Locate the cell with the specified text and output its [X, Y] center coordinate. 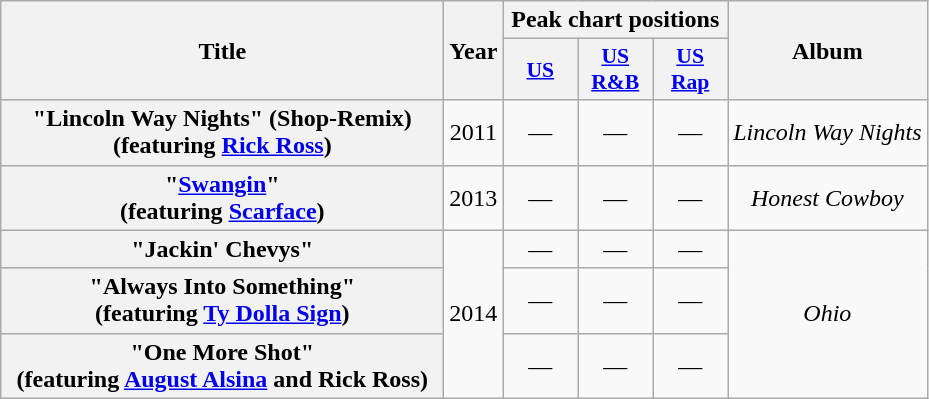
2014 [474, 314]
Honest Cowboy [828, 198]
Peak chart positions [616, 20]
US R&B [616, 70]
"Swangin"(featuring Scarface) [222, 198]
"Jackin' Chevys" [222, 249]
2011 [474, 132]
Ohio [828, 314]
US [540, 70]
Album [828, 50]
Title [222, 50]
"Lincoln Way Nights" (Shop-Remix)(featuring Rick Ross) [222, 132]
Year [474, 50]
2013 [474, 198]
"One More Shot"(featuring August Alsina and Rick Ross) [222, 366]
Lincoln Way Nights [828, 132]
US Rap [690, 70]
"Always Into Something"(featuring Ty Dolla Sign) [222, 300]
